Provide the (x, y) coordinate of the cell's center where the given text is located.  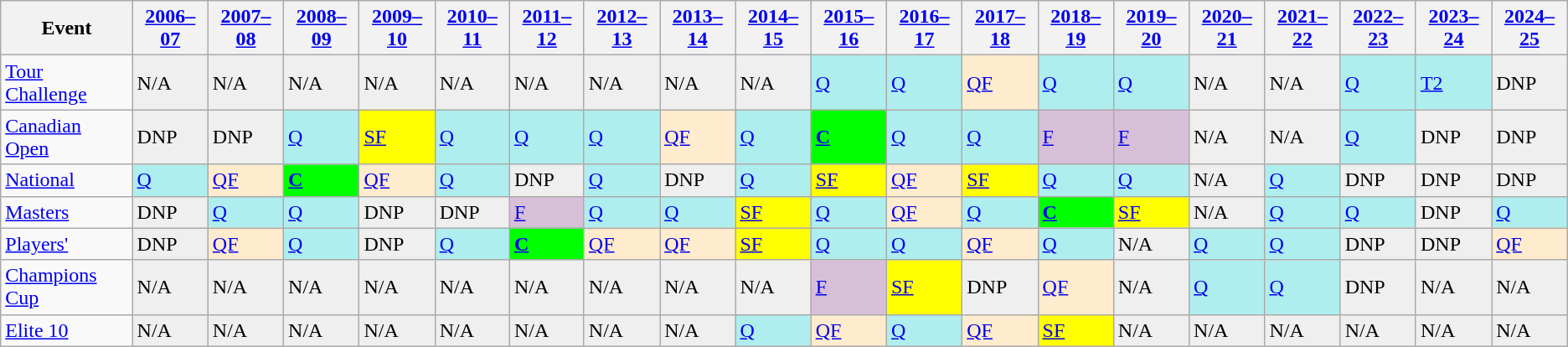
2020–21 (1227, 28)
2010–11 (472, 28)
Players' (67, 244)
Tour Challenge (67, 82)
2014–15 (773, 28)
2012–13 (622, 28)
2019–20 (1151, 28)
2023–24 (1453, 28)
2009–10 (397, 28)
National (67, 180)
2021–22 (1302, 28)
2007–08 (245, 28)
T2 (1453, 82)
2024–25 (1529, 28)
Event (67, 28)
2016–17 (924, 28)
2018–19 (1075, 28)
Champions Cup (67, 287)
2015–16 (848, 28)
2022–23 (1378, 28)
Elite 10 (67, 330)
2006–07 (170, 28)
Masters (67, 212)
Canadian Open (67, 137)
2013–14 (698, 28)
2017–18 (1000, 28)
2008–09 (322, 28)
2011–12 (546, 28)
